Extract the (X, Y) coordinate from the center of the cell holding the provided text.  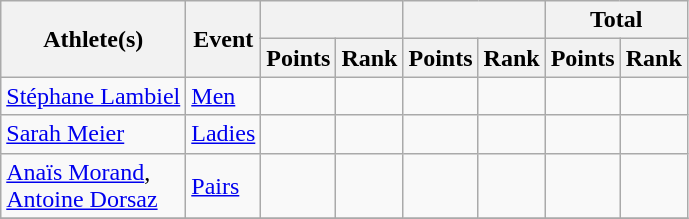
Men (224, 96)
Athlete(s) (94, 39)
Ladies (224, 134)
Stéphane Lambiel (94, 96)
Sarah Meier (94, 134)
Event (224, 39)
Total (616, 20)
Pairs (224, 186)
Anaïs Morand, Antoine Dorsaz (94, 186)
